From the cell containing the given text, extract its center point as (x, y) coordinate. 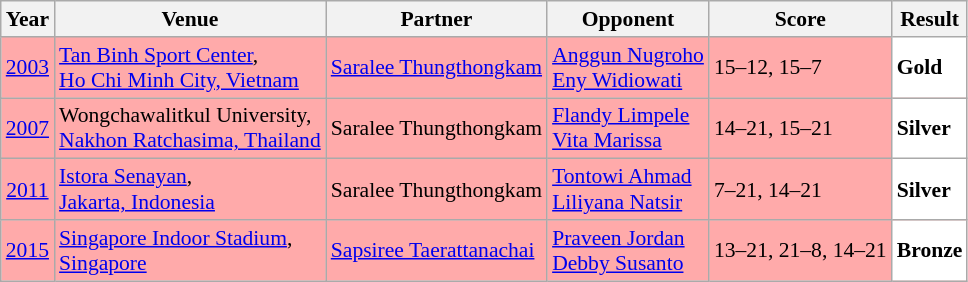
Tan Binh Sport Center,Ho Chi Minh City, Vietnam (190, 68)
2011 (28, 190)
Venue (190, 19)
Flandy Limpele Vita Marissa (628, 128)
Istora Senayan,Jakarta, Indonesia (190, 190)
Tontowi Ahmad Liliyana Natsir (628, 190)
Anggun Nugroho Eny Widiowati (628, 68)
Opponent (628, 19)
7–21, 14–21 (800, 190)
Partner (436, 19)
2003 (28, 68)
Wongchawalitkul University,Nakhon Ratchasima, Thailand (190, 128)
14–21, 15–21 (800, 128)
Singapore Indoor Stadium,Singapore (190, 250)
15–12, 15–7 (800, 68)
Gold (930, 68)
Praveen Jordan Debby Susanto (628, 250)
Score (800, 19)
Sapsiree Taerattanachai (436, 250)
Year (28, 19)
13–21, 21–8, 14–21 (800, 250)
2007 (28, 128)
2015 (28, 250)
Result (930, 19)
Bronze (930, 250)
